Search for the cell housing the specified text and yield its (X, Y) center coordinate. 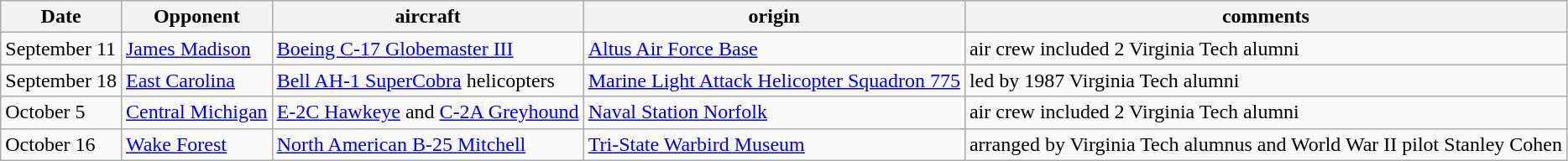
September 18 (61, 80)
September 11 (61, 49)
aircraft (428, 17)
October 16 (61, 144)
Wake Forest (196, 144)
East Carolina (196, 80)
led by 1987 Virginia Tech alumni (1266, 80)
origin (774, 17)
October 5 (61, 112)
North American B-25 Mitchell (428, 144)
comments (1266, 17)
James Madison (196, 49)
Altus Air Force Base (774, 49)
Tri-State Warbird Museum (774, 144)
Central Michigan (196, 112)
Bell AH-1 SuperCobra helicopters (428, 80)
E-2C Hawkeye and C-2A Greyhound (428, 112)
Naval Station Norfolk (774, 112)
Boeing C-17 Globemaster III (428, 49)
Marine Light Attack Helicopter Squadron 775 (774, 80)
Date (61, 17)
Opponent (196, 17)
arranged by Virginia Tech alumnus and World War II pilot Stanley Cohen (1266, 144)
